From the cell containing the given text, extract its center point as (x, y) coordinate. 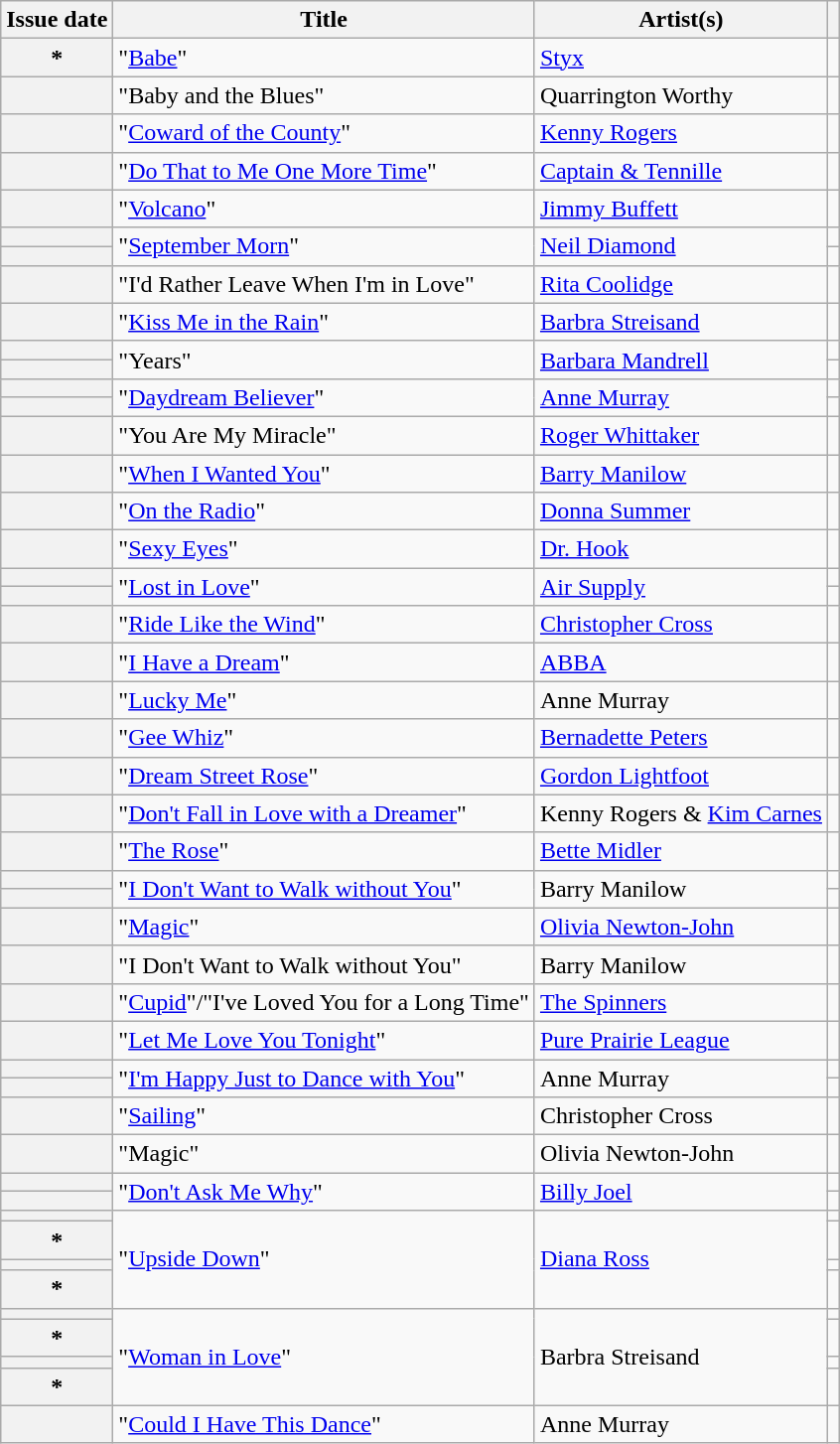
"I'd Rather Leave When I'm in Love" (324, 284)
Dr. Hook (681, 549)
"Babe" (324, 58)
"The Rose" (324, 851)
"Volcano" (324, 209)
Roger Whittaker (681, 435)
"Cupid"/"I've Loved You for a Long Time" (324, 1002)
"Years" (324, 360)
Billy Joel (681, 1192)
Kenny Rogers (681, 133)
Kenny Rogers & Kim Carnes (681, 813)
Diana Ross (681, 1259)
"Gee Whiz" (324, 738)
"Don't Fall in Love with a Dreamer" (324, 813)
"Sexy Eyes" (324, 549)
"On the Radio" (324, 511)
Rita Coolidge (681, 284)
"Upside Down" (324, 1259)
Captain & Tennille (681, 171)
Issue date (58, 20)
Gordon Lightfoot (681, 776)
Barbara Mandrell (681, 360)
"September Morn" (324, 246)
"Let Me Love You Tonight" (324, 1040)
Pure Prairie League (681, 1040)
"Baby and the Blues" (324, 95)
Neil Diamond (681, 246)
"I Have a Dream" (324, 662)
"Do That to Me One More Time" (324, 171)
"You Are My Miracle" (324, 435)
Bette Midler (681, 851)
"Coward of the County" (324, 133)
Donna Summer (681, 511)
"Lost in Love" (324, 587)
"When I Wanted You" (324, 474)
Quarrington Worthy (681, 95)
"Kiss Me in the Rain" (324, 322)
Bernadette Peters (681, 738)
Title (324, 20)
"Don't Ask Me Why" (324, 1192)
"Dream Street Rose" (324, 776)
"Sailing" (324, 1116)
"I'm Happy Just to Dance with You" (324, 1078)
"Lucky Me" (324, 700)
"Could I Have This Dance" (324, 1424)
"Ride Like the Wind" (324, 625)
Artist(s) (681, 20)
The Spinners (681, 1002)
Styx (681, 58)
Jimmy Buffett (681, 209)
Air Supply (681, 587)
"Woman in Love" (324, 1357)
"Daydream Believer" (324, 397)
ABBA (681, 662)
